Determine the [X, Y] coordinate at the center of the cell enclosing the given text.  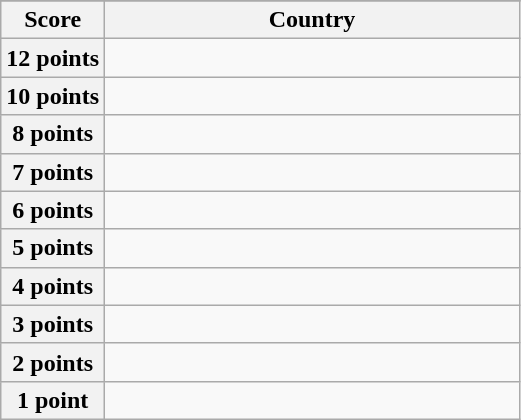
7 points [53, 172]
Country [312, 20]
5 points [53, 248]
Score [53, 20]
3 points [53, 324]
10 points [53, 96]
8 points [53, 134]
6 points [53, 210]
4 points [53, 286]
1 point [53, 400]
12 points [53, 58]
2 points [53, 362]
